Search for the cell housing the specified text and yield its (x, y) center coordinate. 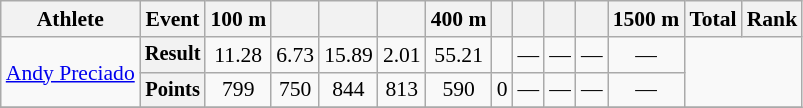
15.89 (348, 55)
6.73 (295, 55)
Rank (772, 19)
844 (348, 90)
0 (502, 90)
799 (238, 90)
Andy Preciado (70, 72)
Result (173, 55)
750 (295, 90)
1500 m (646, 19)
55.21 (459, 55)
2.01 (402, 55)
813 (402, 90)
Athlete (70, 19)
11.28 (238, 55)
Total (712, 19)
100 m (238, 19)
400 m (459, 19)
590 (459, 90)
Points (173, 90)
Event (173, 19)
